Pinpoint the cell where the given text exists, returning its [x, y] midpoint coordinate. 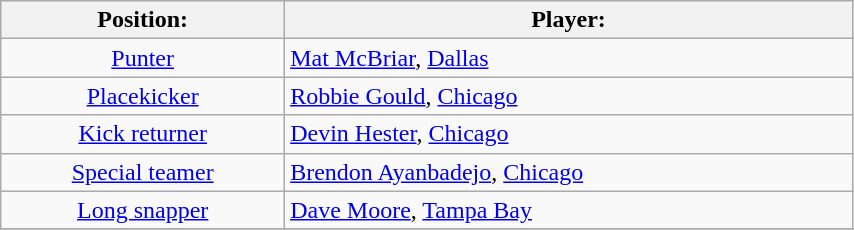
Long snapper [143, 210]
Kick returner [143, 134]
Devin Hester, Chicago [569, 134]
Dave Moore, Tampa Bay [569, 210]
Special teamer [143, 172]
Player: [569, 20]
Placekicker [143, 96]
Brendon Ayanbadejo, Chicago [569, 172]
Robbie Gould, Chicago [569, 96]
Mat McBriar, Dallas [569, 58]
Position: [143, 20]
Punter [143, 58]
